Extract the [X, Y] coordinate from the center of the cell holding the provided text.  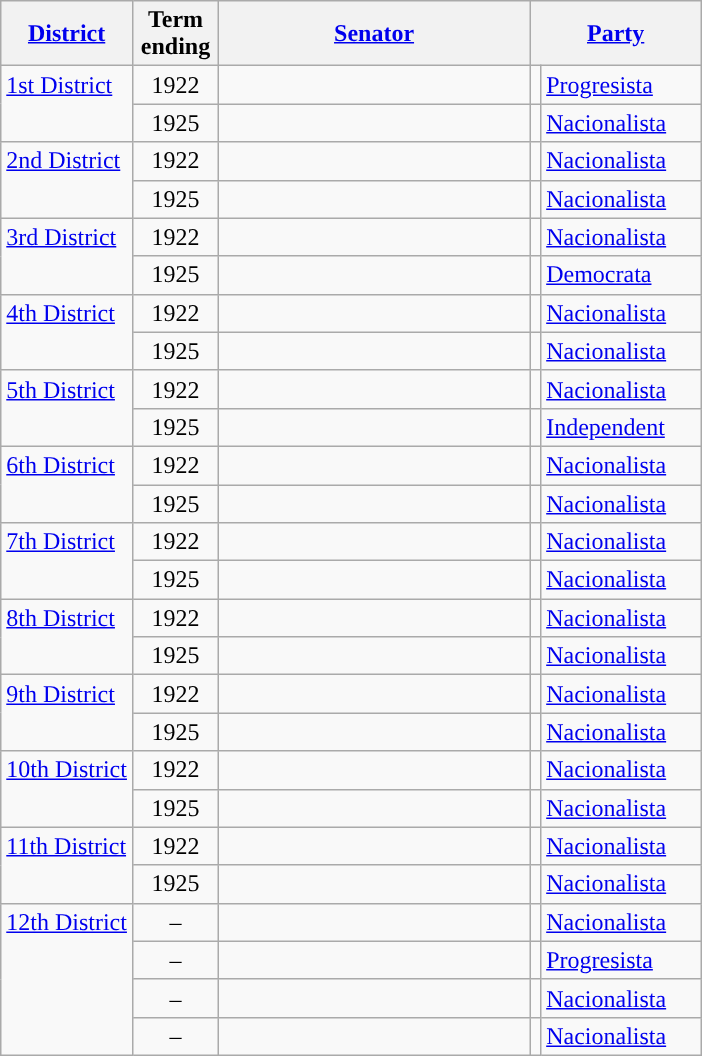
Independent [622, 427]
4th District [67, 332]
Senator [374, 34]
8th District [67, 637]
Term ending [175, 34]
7th District [67, 561]
5th District [67, 408]
10th District [67, 789]
Party [616, 34]
11th District [67, 865]
Democrata [622, 275]
3rd District [67, 256]
12th District [67, 979]
1st District [67, 104]
2nd District [67, 180]
9th District [67, 713]
District [67, 34]
6th District [67, 484]
